Output the [x, y] coordinate of the center of the cell containing the given text.  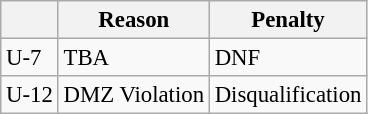
Penalty [288, 20]
TBA [134, 58]
DMZ Violation [134, 95]
U-12 [30, 95]
Reason [134, 20]
Disqualification [288, 95]
DNF [288, 58]
U-7 [30, 58]
